Return the (x, y) coordinate for the center point of the cell that contains the specified text.  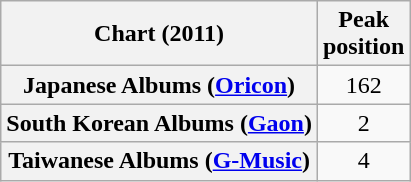
Peakposition (363, 34)
Taiwanese Albums (G-Music) (160, 161)
162 (363, 85)
Japanese Albums (Oricon) (160, 85)
4 (363, 161)
Chart (2011) (160, 34)
South Korean Albums (Gaon) (160, 123)
2 (363, 123)
